Locate the cell with the specified text and output its (X, Y) center coordinate. 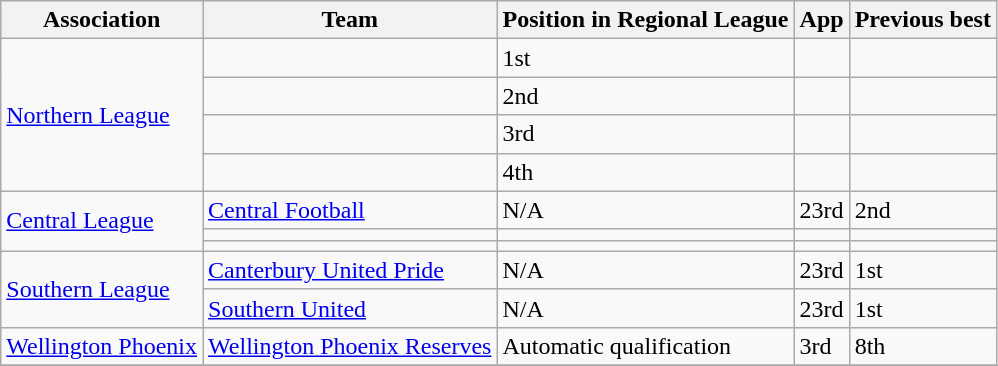
Central League (102, 221)
App (822, 20)
Wellington Phoenix (102, 346)
4th (646, 172)
8th (922, 346)
Canterbury United Pride (350, 270)
Northern League (102, 115)
Previous best (922, 20)
Central Football (350, 210)
Position in Regional League (646, 20)
Wellington Phoenix Reserves (350, 346)
Automatic qualification (646, 346)
Team (350, 20)
Association (102, 20)
Southern League (102, 289)
Southern United (350, 308)
